From the cell containing the given text, extract its center point as (X, Y) coordinate. 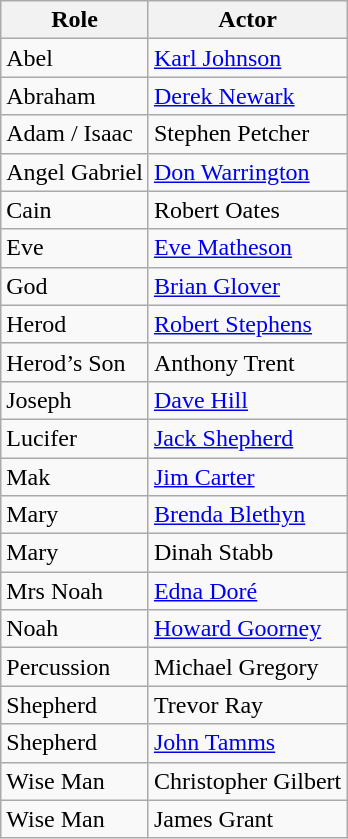
Robert Oates (247, 210)
Abel (75, 58)
Jack Shepherd (247, 438)
Michael Gregory (247, 667)
Lucifer (75, 438)
Adam / Isaac (75, 134)
Herod’s Son (75, 362)
Noah (75, 629)
Angel Gabriel (75, 172)
Eve (75, 248)
Anthony Trent (247, 362)
Herod (75, 324)
Percussion (75, 667)
Jim Carter (247, 477)
Howard Goorney (247, 629)
Actor (247, 20)
Trevor Ray (247, 705)
Brenda Blethyn (247, 515)
Don Warrington (247, 172)
Mak (75, 477)
Mrs Noah (75, 591)
Role (75, 20)
Karl Johnson (247, 58)
Edna Doré (247, 591)
Brian Glover (247, 286)
Joseph (75, 400)
Robert Stephens (247, 324)
God (75, 286)
Abraham (75, 96)
Cain (75, 210)
James Grant (247, 819)
Dinah Stabb (247, 553)
Christopher Gilbert (247, 781)
John Tamms (247, 743)
Stephen Petcher (247, 134)
Derek Newark (247, 96)
Dave Hill (247, 400)
Eve Matheson (247, 248)
